Capture the cell that displays the provided text and extract its (X, Y) central coordinate. 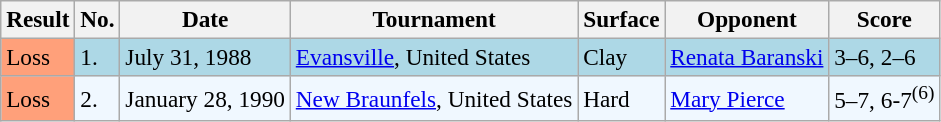
5–7, 6-7(6) (884, 98)
Opponent (747, 19)
Hard (622, 98)
Renata Baranski (747, 57)
Result (38, 19)
No. (98, 19)
Date (205, 19)
Mary Pierce (747, 98)
January 28, 1990 (205, 98)
July 31, 1988 (205, 57)
2. (98, 98)
1. (98, 57)
Tournament (434, 19)
Clay (622, 57)
Score (884, 19)
New Braunfels, United States (434, 98)
Surface (622, 19)
Evansville, United States (434, 57)
3–6, 2–6 (884, 57)
